Return the (x, y) coordinate for the center point of the cell that contains the specified text.  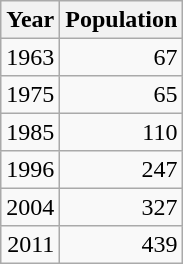
2004 (30, 206)
247 (122, 170)
110 (122, 132)
1963 (30, 56)
Year (30, 20)
2011 (30, 244)
1975 (30, 94)
Population (122, 20)
439 (122, 244)
327 (122, 206)
1985 (30, 132)
1996 (30, 170)
65 (122, 94)
67 (122, 56)
